For the text-containing cell, return its midpoint in [x, y] coordinate format. 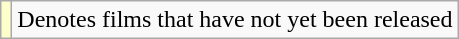
Denotes films that have not yet been released [235, 20]
